From the cell containing the given text, extract its center point as [X, Y] coordinate. 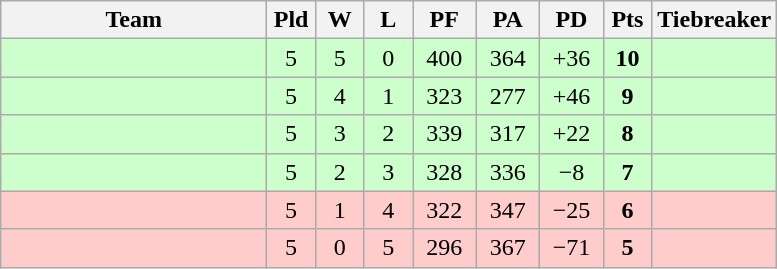
347 [508, 210]
296 [444, 248]
10 [628, 58]
6 [628, 210]
L [388, 20]
+22 [572, 134]
−8 [572, 172]
400 [444, 58]
367 [508, 248]
+36 [572, 58]
339 [444, 134]
7 [628, 172]
Tiebreaker [714, 20]
Pts [628, 20]
364 [508, 58]
317 [508, 134]
+46 [572, 96]
8 [628, 134]
9 [628, 96]
−25 [572, 210]
328 [444, 172]
PF [444, 20]
PD [572, 20]
323 [444, 96]
Team [134, 20]
336 [508, 172]
Pld [292, 20]
277 [508, 96]
−71 [572, 248]
W [340, 20]
322 [444, 210]
PA [508, 20]
